Pinpoint the cell where the given text exists, returning its (x, y) midpoint coordinate. 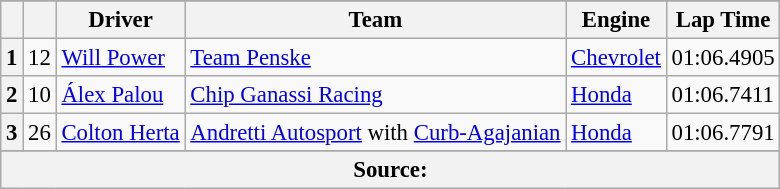
2 (12, 95)
01:06.7411 (723, 95)
Team Penske (376, 58)
Engine (616, 20)
10 (40, 95)
Source: (390, 170)
Will Power (120, 58)
01:06.7791 (723, 133)
Colton Herta (120, 133)
12 (40, 58)
Chip Ganassi Racing (376, 95)
Chevrolet (616, 58)
Álex Palou (120, 95)
Team (376, 20)
Lap Time (723, 20)
Andretti Autosport with Curb-Agajanian (376, 133)
3 (12, 133)
01:06.4905 (723, 58)
1 (12, 58)
26 (40, 133)
Driver (120, 20)
